Pinpoint the cell where the given text exists, returning its (x, y) midpoint coordinate. 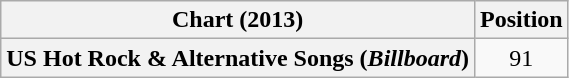
US Hot Rock & Alternative Songs (Billboard) (238, 58)
Position (521, 20)
Chart (2013) (238, 20)
91 (521, 58)
